Pinpoint the cell where the given text exists, returning its (x, y) midpoint coordinate. 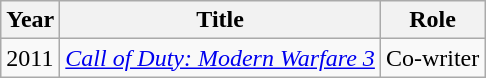
2011 (30, 58)
Year (30, 20)
Role (432, 20)
Title (220, 20)
Call of Duty: Modern Warfare 3 (220, 58)
Co-writer (432, 58)
